From the cell containing the given text, extract its center point as [x, y] coordinate. 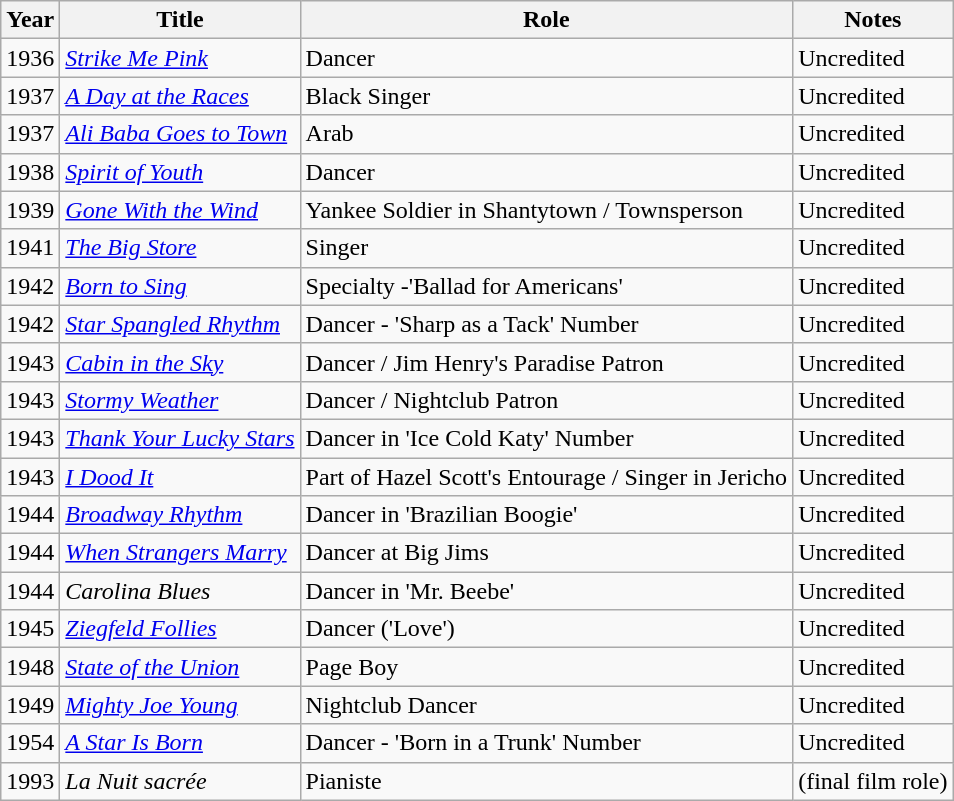
Role [546, 20]
La Nuit sacrée [180, 781]
1941 [30, 248]
Gone With the Wind [180, 210]
Dancer / Nightclub Patron [546, 400]
Star Spangled Rhythm [180, 324]
Black Singer [546, 96]
1939 [30, 210]
Spirit of Youth [180, 172]
Dancer / Jim Henry's Paradise Patron [546, 362]
Pianiste [546, 781]
Carolina Blues [180, 591]
Arab [546, 134]
Singer [546, 248]
Specialty -'Ballad for Americans' [546, 286]
1948 [30, 667]
Dancer ('Love') [546, 629]
A Star Is Born [180, 743]
Notes [873, 20]
Part of Hazel Scott's Entourage / Singer in Jericho [546, 477]
Mighty Joe Young [180, 705]
1954 [30, 743]
1993 [30, 781]
Dancer in 'Ice Cold Katy' Number [546, 438]
1936 [30, 58]
Ziegfeld Follies [180, 629]
Dancer - 'Born in a Trunk' Number [546, 743]
Title [180, 20]
1938 [30, 172]
Ali Baba Goes to Town [180, 134]
When Strangers Marry [180, 553]
State of the Union [180, 667]
Dancer - 'Sharp as a Tack' Number [546, 324]
Yankee Soldier in Shantytown / Townsperson [546, 210]
1945 [30, 629]
Strike Me Pink [180, 58]
Nightclub Dancer [546, 705]
Dancer in 'Brazilian Boogie' [546, 515]
Thank Your Lucky Stars [180, 438]
(final film role) [873, 781]
Year [30, 20]
Dancer in 'Mr. Beebe' [546, 591]
A Day at the Races [180, 96]
Cabin in the Sky [180, 362]
Stormy Weather [180, 400]
The Big Store [180, 248]
1949 [30, 705]
Broadway Rhythm [180, 515]
Born to Sing [180, 286]
Page Boy [546, 667]
Dancer at Big Jims [546, 553]
I Dood It [180, 477]
